Find where the given text appears and provide that cell's center as (x, y) coordinate. 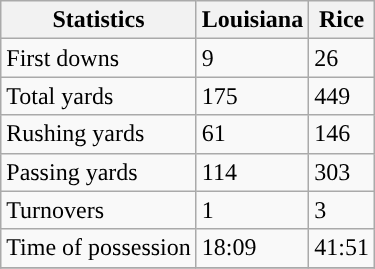
449 (342, 96)
First downs (99, 58)
303 (342, 172)
61 (252, 134)
Rice (342, 20)
Louisiana (252, 20)
Turnovers (99, 210)
18:09 (252, 248)
1 (252, 210)
175 (252, 96)
3 (342, 210)
26 (342, 58)
41:51 (342, 248)
Time of possession (99, 248)
Statistics (99, 20)
Total yards (99, 96)
Rushing yards (99, 134)
Passing yards (99, 172)
146 (342, 134)
114 (252, 172)
9 (252, 58)
